Extract the [X, Y] coordinate from the center of the cell holding the provided text.  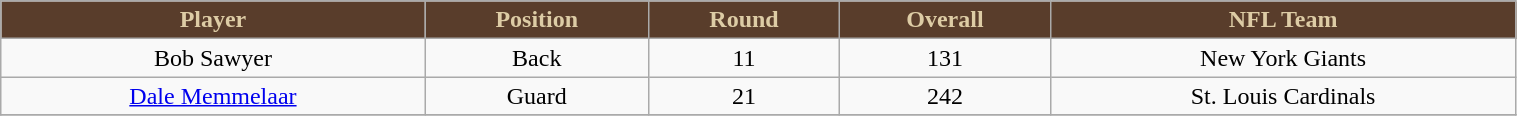
New York Giants [1283, 58]
Position [536, 20]
131 [945, 58]
Round [744, 20]
Back [536, 58]
Guard [536, 96]
Dale Memmelaar [213, 96]
21 [744, 96]
NFL Team [1283, 20]
11 [744, 58]
Player [213, 20]
St. Louis Cardinals [1283, 96]
Bob Sawyer [213, 58]
Overall [945, 20]
242 [945, 96]
